Find where the given text appears and provide that cell's center as [x, y] coordinate. 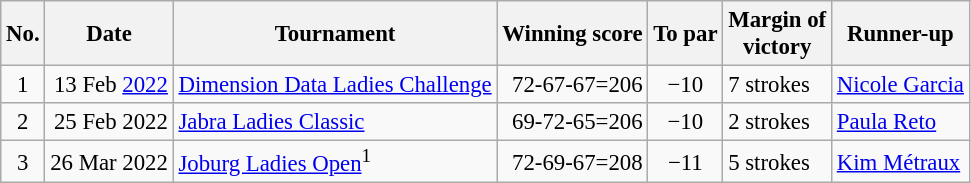
Kim Métraux [901, 162]
7 strokes [778, 85]
Jabra Ladies Classic [335, 122]
Runner-up [901, 34]
Tournament [335, 34]
−11 [686, 162]
1 [23, 85]
69-72-65=206 [572, 122]
72-67-67=206 [572, 85]
Margin ofvictory [778, 34]
Dimension Data Ladies Challenge [335, 85]
13 Feb 2022 [109, 85]
No. [23, 34]
26 Mar 2022 [109, 162]
To par [686, 34]
Paula Reto [901, 122]
72-69-67=208 [572, 162]
Joburg Ladies Open1 [335, 162]
25 Feb 2022 [109, 122]
2 [23, 122]
3 [23, 162]
5 strokes [778, 162]
2 strokes [778, 122]
Winning score [572, 34]
Nicole Garcia [901, 85]
Date [109, 34]
